Determine the [X, Y] coordinate at the center of the cell enclosing the given text.  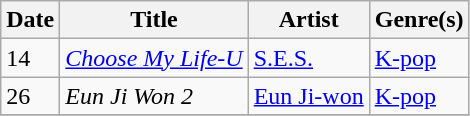
Genre(s) [419, 20]
Choose My Life-U [154, 58]
Artist [308, 20]
Eun Ji Won 2 [154, 96]
Title [154, 20]
Eun Ji-won [308, 96]
14 [30, 58]
Date [30, 20]
S.E.S. [308, 58]
26 [30, 96]
